Identify which cell holds the provided text, then report its (X, Y) central coordinate. 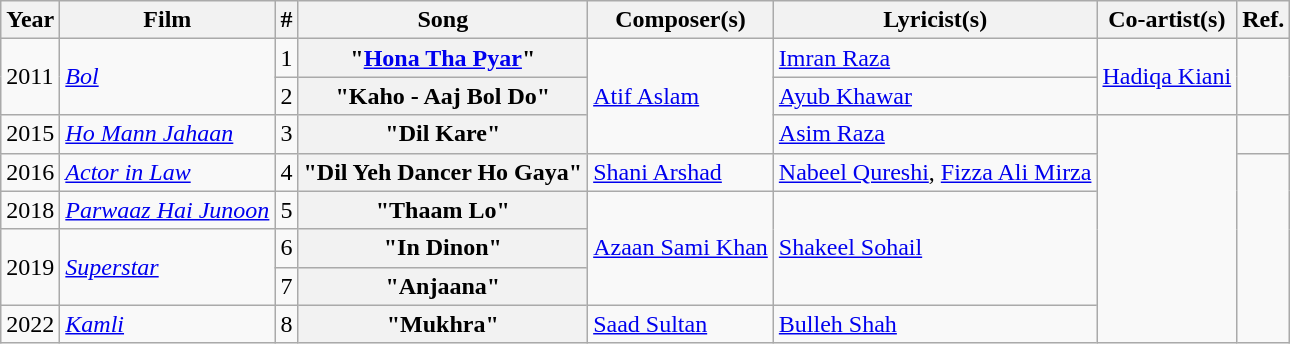
Azaan Sami Khan (681, 248)
Lyricist(s) (935, 20)
Co-artist(s) (1167, 20)
Atif Aslam (681, 96)
"Mukhra" (443, 324)
"Thaam Lo" (443, 210)
"Dil Kare" (443, 134)
6 (286, 248)
Kamli (168, 324)
"In Dinon" (443, 248)
"Kaho - Aaj Bol Do" (443, 96)
Film (168, 20)
Asim Raza (935, 134)
Superstar (168, 267)
# (286, 20)
Song (443, 20)
Shakeel Sohail (935, 248)
"Hona Tha Pyar" (443, 58)
2018 (30, 210)
2011 (30, 77)
Actor in Law (168, 172)
Ayub Khawar (935, 96)
Shani Arshad (681, 172)
2016 (30, 172)
Ho Mann Jahaan (168, 134)
3 (286, 134)
Ref. (1264, 20)
2019 (30, 267)
Imran Raza (935, 58)
Bol (168, 77)
2 (286, 96)
Hadiqa Kiani (1167, 77)
Parwaaz Hai Junoon (168, 210)
5 (286, 210)
2015 (30, 134)
Nabeel Qureshi, Fizza Ali Mirza (935, 172)
Saad Sultan (681, 324)
8 (286, 324)
Bulleh Shah (935, 324)
4 (286, 172)
Composer(s) (681, 20)
"Dil Yeh Dancer Ho Gaya" (443, 172)
1 (286, 58)
"Anjaana" (443, 286)
Year (30, 20)
2022 (30, 324)
7 (286, 286)
